Capture the cell that displays the provided text and extract its [X, Y] central coordinate. 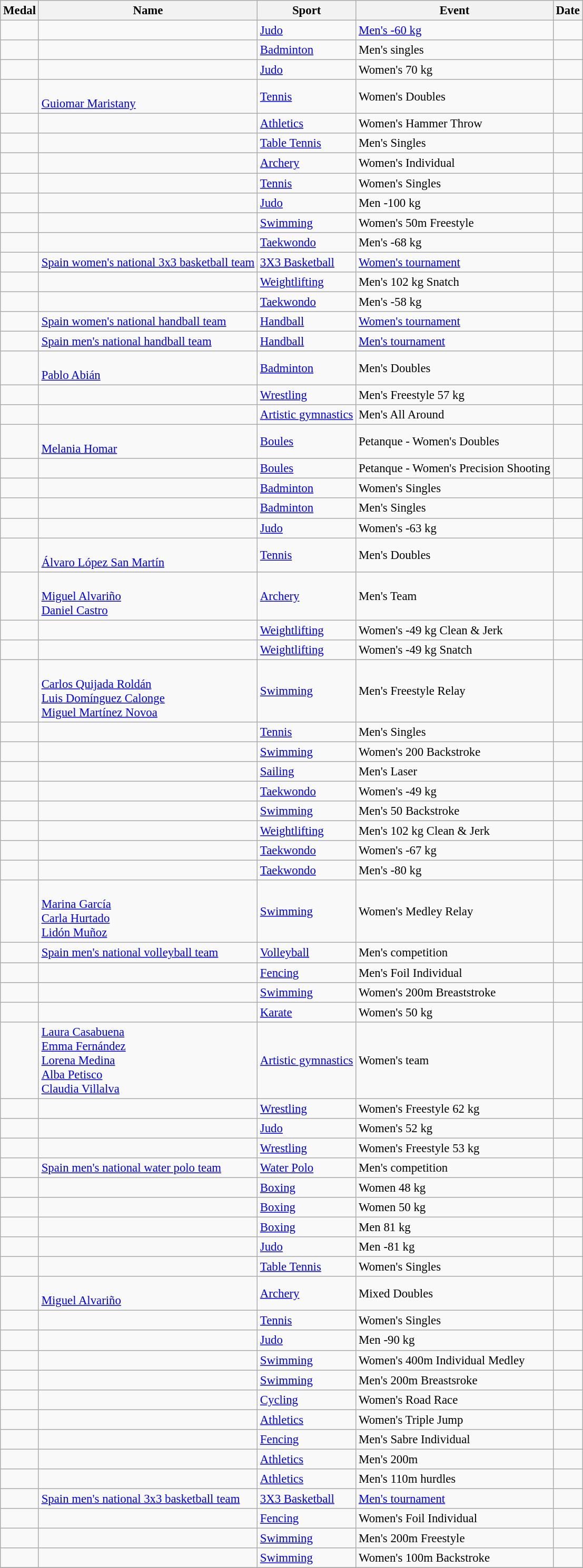
Men -90 kg [454, 1341]
Women's 50m Freestyle [454, 223]
Women's -49 kg Clean & Jerk [454, 630]
Men's 200m Freestyle [454, 1539]
Women's Road Race [454, 1400]
Sailing [307, 772]
Sport [307, 11]
Women's 400m Individual Medley [454, 1360]
Women's -49 kg [454, 792]
Men's Sabre Individual [454, 1440]
Guiomar Maristany [147, 97]
Spain women's national handball team [147, 322]
Men's Foil Individual [454, 973]
Men's Laser [454, 772]
Men's Team [454, 596]
Men's 50 Backstroke [454, 811]
Spain men's national 3x3 basketball team [147, 1499]
Women's 100m Backstroke [454, 1558]
Women's 200 Backstroke [454, 752]
Miguel Alvariño [147, 1294]
Spain men's national volleyball team [147, 953]
Women's Freestyle 53 kg [454, 1148]
Álvaro López San Martín [147, 555]
Men's 200m Breastsroke [454, 1380]
Men's Freestyle 57 kg [454, 395]
Date [568, 11]
Women's -67 kg [454, 851]
Women's 52 kg [454, 1128]
Women's 200m Breaststroke [454, 992]
Miguel AlvariñoDaniel Castro [147, 596]
Men's -60 kg [454, 31]
Pablo Abián [147, 368]
Women's 50 kg [454, 1012]
Men's -68 kg [454, 242]
Petanque - Women's Precision Shooting [454, 468]
Men's singles [454, 50]
Men's Freestyle Relay [454, 691]
Carlos Quijada RoldánLuis Domínguez CalongeMiguel Martínez Novoa [147, 691]
Event [454, 11]
Women 48 kg [454, 1187]
Men's -58 kg [454, 302]
Laura CasabuenaEmma FernándezLorena MedinaAlba PetiscoClaudia Villalva [147, 1060]
Volleyball [307, 953]
Women's team [454, 1060]
Women's Individual [454, 163]
Men -81 kg [454, 1247]
Women's Doubles [454, 97]
Men's -80 kg [454, 871]
Men -100 kg [454, 203]
Women's 70 kg [454, 70]
Karate [307, 1012]
Women's -49 kg Snatch [454, 650]
Men 81 kg [454, 1227]
Women's Freestyle 62 kg [454, 1108]
Petanque - Women's Doubles [454, 442]
Women's -63 kg [454, 528]
Spain men's national water polo team [147, 1168]
Men's 200m [454, 1459]
Melania Homar [147, 442]
Men's 110m hurdles [454, 1479]
Name [147, 11]
Women's Foil Individual [454, 1519]
Men's 102 kg Clean & Jerk [454, 831]
Women 50 kg [454, 1207]
Water Polo [307, 1168]
Cycling [307, 1400]
Women's Hammer Throw [454, 124]
Mixed Doubles [454, 1294]
Spain men's national handball team [147, 341]
Women's Medley Relay [454, 912]
Men's All Around [454, 415]
Medal [20, 11]
Men's 102 kg Snatch [454, 282]
Spain women's national 3x3 basketball team [147, 262]
Women's Triple Jump [454, 1420]
Marina GarcíaCarla HurtadoLidón Muñoz [147, 912]
